Extract the [x, y] coordinate from the center of the cell holding the provided text.  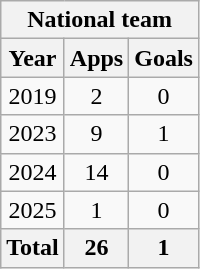
Apps [96, 58]
National team [100, 20]
2023 [33, 134]
Year [33, 58]
26 [96, 248]
2024 [33, 172]
Total [33, 248]
14 [96, 172]
9 [96, 134]
2025 [33, 210]
Goals [164, 58]
2 [96, 96]
2019 [33, 96]
